Find where the given text appears and provide that cell's center as (x, y) coordinate. 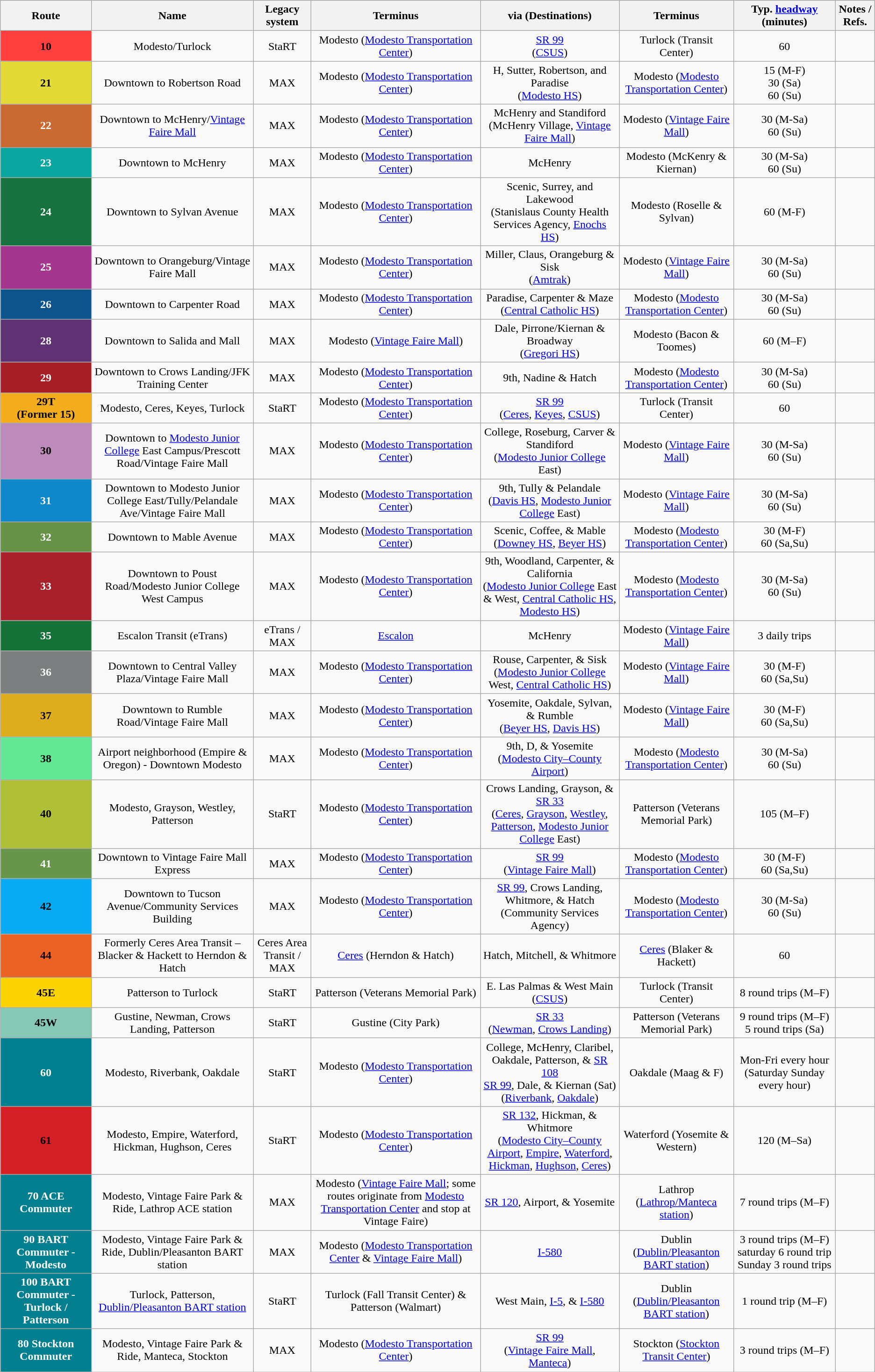
10 (46, 46)
Formerly Ceres Area Transit – Blacker & Hackett to Herndon & Hatch (172, 956)
41 (46, 864)
SR 132, Hickman, & Whitmore(Modesto City–County Airport, Empire, Waterford, Hickman, Hughson, Ceres) (550, 1140)
College, Roseburg, Carver & Standiford(Modesto Junior College East) (550, 450)
Downtown to Poust Road/Modesto Junior College West Campus (172, 586)
61 (46, 1140)
Yosemite, Oakdale, Sylvan, & Rumble(Beyer HS, Davis HS) (550, 715)
Downtown to Robertson Road (172, 83)
College, McHenry, Claribel, Oakdale, Patterson, & SR 108SR 99, Dale, & Kiernan (Sat)(Riverbank, Oakdale) (550, 1072)
Modesto, Riverbank, Oakdale (172, 1072)
Ceres Area Transit / MAX (282, 956)
Modesto, Grayson, Westley, Patterson (172, 814)
29 (46, 378)
22 (46, 126)
9th, Nadine & Hatch (550, 378)
eTrans / MAX (282, 636)
Modesto, Vintage Faire Park & Ride, Dublin/Pleasanton BART station (172, 1251)
SR 99(Vintage Faire Mall) (550, 864)
SR 99(Vintage Faire Mall, Manteca) (550, 1351)
Downtown to Salida and Mall (172, 341)
9 round trips (M–F)5 round trips (Sa) (784, 1022)
Modesto (Roselle & Sylvan) (676, 212)
33 (46, 586)
SR 99, Crows Landing, Whitmore, & Hatch(Community Services Agency) (550, 907)
Notes / Refs. (855, 16)
Scenic, Surrey, and Lakewood(Stanislaus County Health Services Agency, Enochs HS) (550, 212)
Oakdale (Maag & F) (676, 1072)
90 BART Commuter - Modesto (46, 1251)
E. Las Palmas & West Main(CSUS) (550, 993)
1 round trip (M–F) (784, 1301)
Downtown to Rumble Road/Vintage Faire Mall (172, 715)
8 round trips (M–F) (784, 993)
120 (M–Sa) (784, 1140)
Downtown to Tucson Avenue/Community Services Building (172, 907)
Modesto, Empire, Waterford, Hickman, Hughson, Ceres (172, 1140)
Downtown to Carpenter Road (172, 304)
70 ACE Commuter (46, 1202)
Mon-Fri every hour (Saturday Sunday every hour) (784, 1072)
Gustine, Newman, Crows Landing, Patterson (172, 1022)
3 daily trips (784, 636)
Name (172, 16)
105 (M–F) (784, 814)
Paradise, Carpenter & Maze(Central Catholic HS) (550, 304)
9th, Tully & Pelandale(Davis HS, Modesto Junior College East) (550, 500)
Modesto, Vintage Faire Park & Ride, Manteca, Stockton (172, 1351)
32 (46, 537)
30 (46, 450)
24 (46, 212)
Modesto (Bacon & Toomes) (676, 341)
Modesto (Modesto Transportation Center & Vintage Faire Mall) (396, 1251)
SR 120, Airport, & Yosemite (550, 1202)
Hatch, Mitchell, & Whitmore (550, 956)
Rouse, Carpenter, & Sisk(Modesto Junior College West, Central Catholic HS) (550, 672)
Stockton (Stockton Transit Center) (676, 1351)
Ceres (Blaker & Hackett) (676, 956)
Downtown to McHenry/Vintage Faire Mall (172, 126)
80 Stockton Commuter (46, 1351)
Typ. headway (minutes) (784, 16)
15 (M-F)30 (Sa)60 (Su) (784, 83)
29T(Former 15) (46, 407)
McHenry and Standiford(McHenry Village, Vintage Faire Mall) (550, 126)
Route (46, 16)
Ceres (Herndon & Hatch) (396, 956)
35 (46, 636)
I-580 (550, 1251)
Modesto, Ceres, Keyes, Turlock (172, 407)
3 round trips (M–F) (784, 1351)
SR 99(CSUS) (550, 46)
Gustine (City Park) (396, 1022)
60 (M–F) (784, 341)
Downtown to Central Valley Plaza/Vintage Faire Mall (172, 672)
Escalon (396, 636)
Modesto (Vintage Faire Mall; some routes originate from Modesto Transportation Center and stop at Vintage Faire) (396, 1202)
H, Sutter, Robertson, and Paradise(Modesto HS) (550, 83)
Turlock (Fall Transit Center) & Patterson (Walmart) (396, 1301)
Downtown to Modesto Junior College East Campus/Prescott Road/Vintage Faire Mall (172, 450)
Waterford (Yosemite & Western) (676, 1140)
44 (46, 956)
21 (46, 83)
Airport neighborhood (Empire & Oregon) - Downtown Modesto (172, 758)
7 round trips (M–F) (784, 1202)
37 (46, 715)
Lathrop (Lathrop/Manteca station) (676, 1202)
West Main, I-5, & I-580 (550, 1301)
Crows Landing, Grayson, & SR 33(Ceres, Grayson, Westley, Patterson, Modesto Junior College East) (550, 814)
42 (46, 907)
Downtown to Sylvan Avenue (172, 212)
25 (46, 267)
Downtown to Vintage Faire Mall Express (172, 864)
40 (46, 814)
23 (46, 163)
Downtown to Orangeburg/Vintage Faire Mall (172, 267)
Downtown to Crows Landing/JFK Training Center (172, 378)
SR 99(Ceres, Keyes, CSUS) (550, 407)
Miller, Claus, Orangeburg & Sisk(Amtrak) (550, 267)
Turlock, Patterson, Dublin/Pleasanton BART station (172, 1301)
45E (46, 993)
via (Destinations) (550, 16)
28 (46, 341)
Downtown to Mable Avenue (172, 537)
Escalon Transit (eTrans) (172, 636)
Patterson to Turlock (172, 993)
45W (46, 1022)
Legacy system (282, 16)
Modesto (McKenry & Kiernan) (676, 163)
Downtown to Modesto Junior College East/Tully/Pelandale Ave/Vintage Faire Mall (172, 500)
SR 33(Newman, Crows Landing) (550, 1022)
Modesto, Vintage Faire Park & Ride, Lathrop ACE station (172, 1202)
Modesto/Turlock (172, 46)
60 (M-F) (784, 212)
38 (46, 758)
Scenic, Coffee, & Mable(Downey HS, Beyer HS) (550, 537)
Dale, Pirrone/Kiernan & Broadway(Gregori HS) (550, 341)
9th, D, & Yosemite(Modesto City–County Airport) (550, 758)
9th, Woodland, Carpenter, & California(Modesto Junior College East & West, Central Catholic HS, Modesto HS) (550, 586)
3 round trips (M–F) saturday 6 round trip Sunday 3 round trips (784, 1251)
31 (46, 500)
Downtown to McHenry (172, 163)
26 (46, 304)
36 (46, 672)
100 BART Commuter - Turlock / Patterson (46, 1301)
